Locate the cell with the specified text and output its [X, Y] center coordinate. 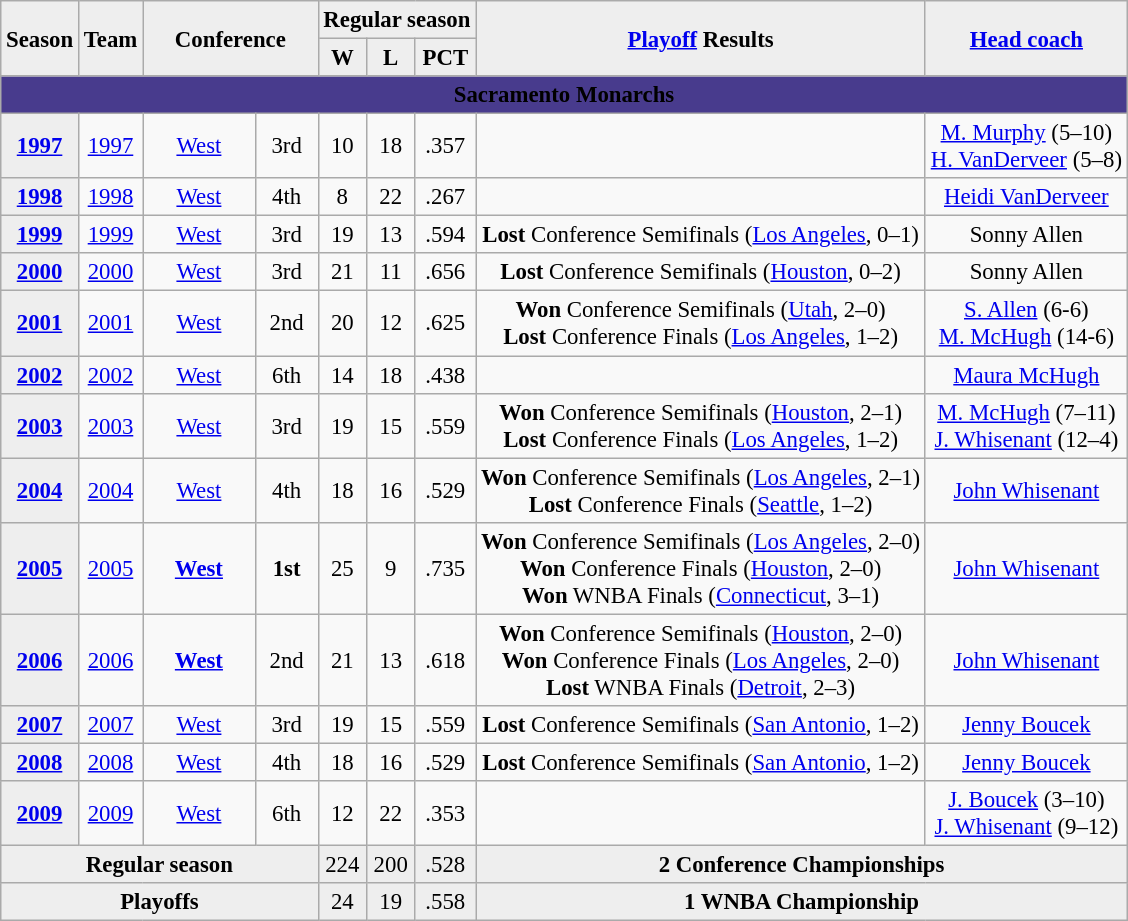
.735 [446, 568]
Won Conference Semifinals (Utah, 2–0) Lost Conference Finals (Los Angeles, 1–2) [701, 324]
.353 [446, 814]
25 [342, 568]
Head coach [1026, 38]
Won Conference Semifinals (Houston, 2–0)Won Conference Finals (Los Angeles, 2–0)Lost WNBA Finals (Detroit, 2–3) [701, 660]
10 [342, 146]
20 [342, 324]
14 [342, 375]
.594 [446, 235]
Team [110, 38]
Sacramento Monarchs [564, 95]
Won Conference Semifinals (Houston, 2–1) Lost Conference Finals (Los Angeles, 1–2) [701, 426]
.267 [446, 197]
.625 [446, 324]
2 Conference Championships [802, 864]
PCT [446, 58]
.528 [446, 864]
Conference [230, 38]
Won Conference Semifinals (Los Angeles, 2–1)Lost Conference Finals (Seattle, 1–2) [701, 490]
.656 [446, 273]
Playoffs [160, 902]
224 [342, 864]
.357 [446, 146]
9 [390, 568]
L [390, 58]
Maura McHugh [1026, 375]
W [342, 58]
24 [342, 902]
1st [286, 568]
200 [390, 864]
M. Murphy (5–10)H. VanDerveer (5–8) [1026, 146]
J. Boucek (3–10)J. Whisenant (9–12) [1026, 814]
Playoff Results [701, 38]
S. Allen (6-6)M. McHugh (14-6) [1026, 324]
8 [342, 197]
M. McHugh (7–11)J. Whisenant (12–4) [1026, 426]
Lost Conference Semifinals (Los Angeles, 0–1) [701, 235]
Lost Conference Semifinals (Houston, 0–2) [701, 273]
.618 [446, 660]
Won Conference Semifinals (Los Angeles, 2–0)Won Conference Finals (Houston, 2–0)Won WNBA Finals (Connecticut, 3–1) [701, 568]
Heidi VanDerveer [1026, 197]
.438 [446, 375]
11 [390, 273]
1 WNBA Championship [802, 902]
Season [40, 38]
.558 [446, 902]
